Pinpoint the cell where the given text exists, returning its [X, Y] midpoint coordinate. 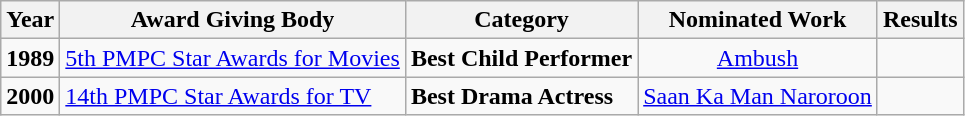
Ambush [758, 58]
14th PMPC Star Awards for TV [233, 96]
Saan Ka Man Naroroon [758, 96]
1989 [30, 58]
Year [30, 20]
5th PMPC Star Awards for Movies [233, 58]
Results [920, 20]
2000 [30, 96]
Nominated Work [758, 20]
Best Drama Actress [521, 96]
Category [521, 20]
Best Child Performer [521, 58]
Award Giving Body [233, 20]
